Output the (x, y) coordinate of the center of the cell containing the given text.  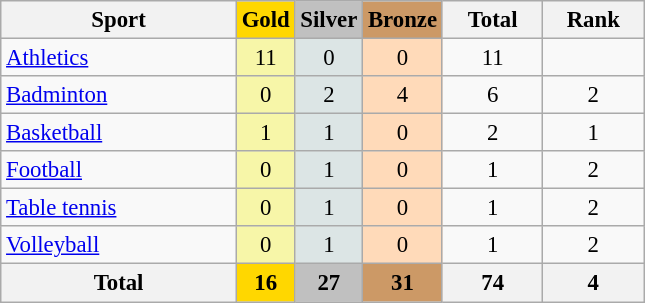
Sport (119, 20)
31 (403, 283)
Table tennis (119, 208)
16 (266, 283)
27 (329, 283)
Gold (266, 20)
Rank (594, 20)
Football (119, 170)
Athletics (119, 58)
Bronze (403, 20)
Badminton (119, 95)
Silver (329, 20)
Basketball (119, 133)
6 (492, 95)
Volleyball (119, 245)
74 (492, 283)
